Search for the cell housing the specified text and yield its (x, y) center coordinate. 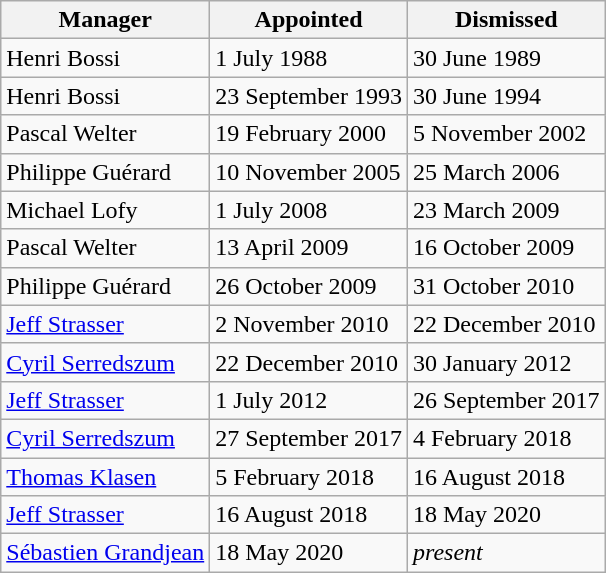
present (506, 553)
Appointed (309, 20)
19 February 2000 (309, 134)
Manager (106, 20)
2 November 2010 (309, 324)
30 June 1989 (506, 58)
26 September 2017 (506, 400)
5 November 2002 (506, 134)
1 July 2012 (309, 400)
1 July 2008 (309, 210)
27 September 2017 (309, 438)
31 October 2010 (506, 286)
Michael Lofy (106, 210)
13 April 2009 (309, 248)
Sébastien Grandjean (106, 553)
30 January 2012 (506, 362)
26 October 2009 (309, 286)
25 March 2006 (506, 172)
Thomas Klasen (106, 477)
16 October 2009 (506, 248)
Dismissed (506, 20)
5 February 2018 (309, 477)
4 February 2018 (506, 438)
23 March 2009 (506, 210)
1 July 1988 (309, 58)
10 November 2005 (309, 172)
30 June 1994 (506, 96)
23 September 1993 (309, 96)
